Determine the [x, y] coordinate at the center of the cell enclosing the given text.  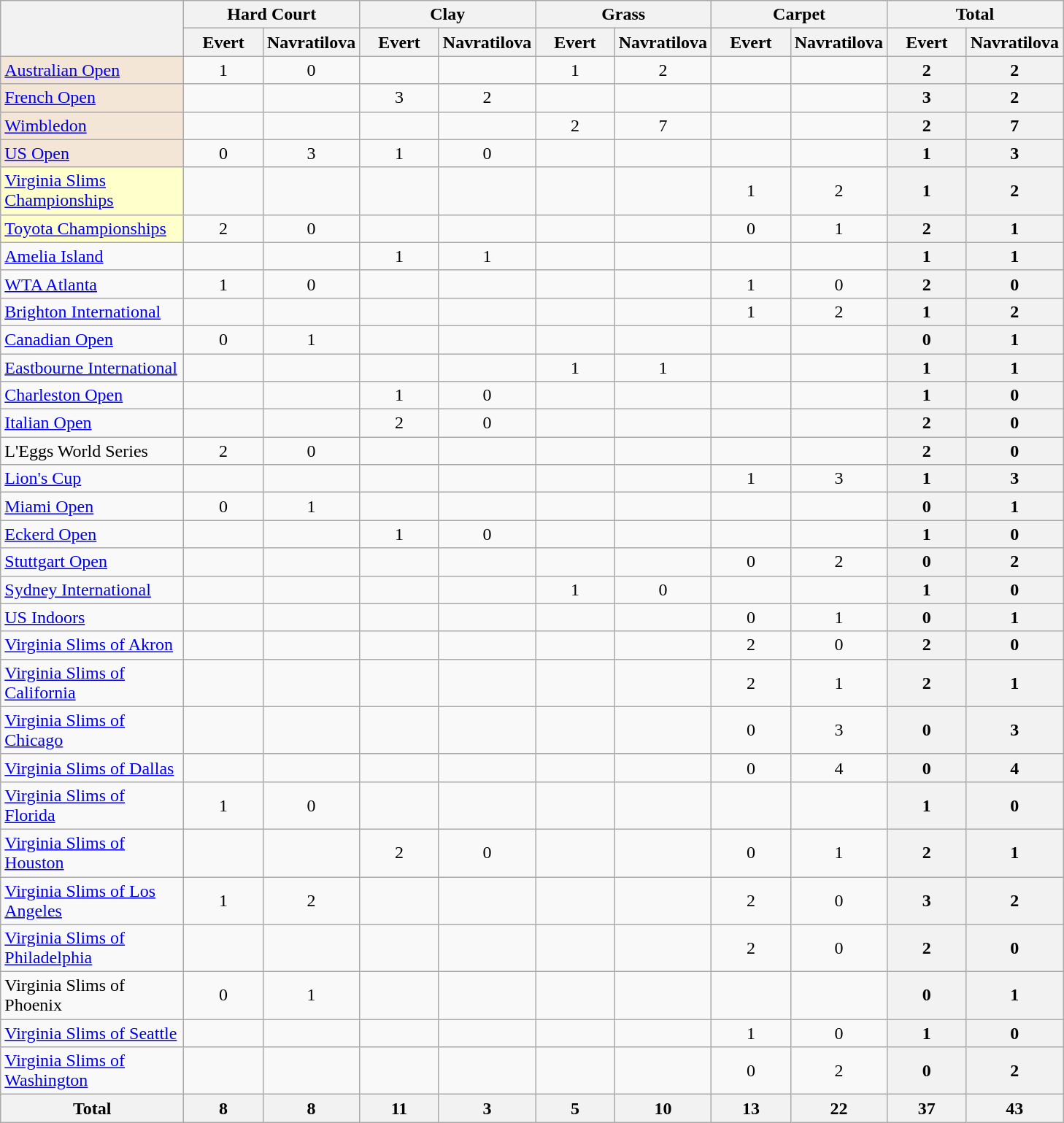
Canadian Open [92, 339]
Miami Open [92, 506]
Italian Open [92, 423]
Virginia Slims of California [92, 683]
Virginia Slims Championships [92, 191]
Stuttgart Open [92, 562]
Carpet [800, 15]
Wimbledon [92, 126]
Virginia Slims of Phoenix [92, 995]
Virginia Slims of Florida [92, 806]
Virginia Slims of Houston [92, 852]
Virginia Slims of Philadelphia [92, 949]
Australian Open [92, 70]
Virginia Slims of Washington [92, 1071]
Lion's Cup [92, 479]
Toyota Championships [92, 228]
Amelia Island [92, 256]
Hard Court [271, 15]
10 [663, 1108]
Clay [448, 15]
37 [927, 1108]
Virginia Slims of Seattle [92, 1033]
L'Eggs World Series [92, 451]
Grass [623, 15]
Virginia Slims of Chicago [92, 730]
US Open [92, 153]
43 [1014, 1108]
11 [400, 1108]
US Indoors [92, 617]
13 [752, 1108]
22 [839, 1108]
Eckerd Open [92, 534]
Charleston Open [92, 395]
Virginia Slims of Dallas [92, 768]
Virginia Slims of Los Angeles [92, 900]
WTA Atlanta [92, 284]
French Open [92, 98]
Eastbourne International [92, 367]
Sydney International [92, 590]
Brighton International [92, 312]
5 [575, 1108]
Virginia Slims of Akron [92, 645]
